For the text-containing cell, return its midpoint in [x, y] coordinate format. 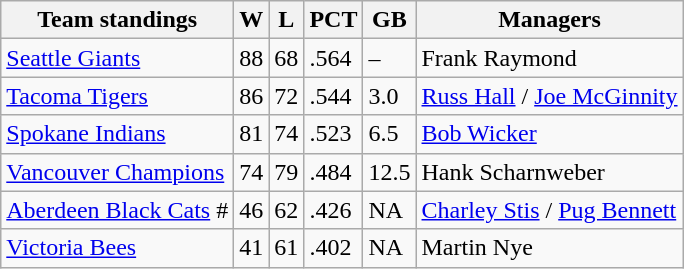
Victoria Bees [118, 248]
Managers [550, 20]
.426 [334, 210]
– [390, 58]
88 [252, 58]
62 [286, 210]
72 [286, 96]
Seattle Giants [118, 58]
Spokane Indians [118, 134]
Charley Stis / Pug Bennett [550, 210]
Frank Raymond [550, 58]
6.5 [390, 134]
46 [252, 210]
.484 [334, 172]
61 [286, 248]
Bob Wicker [550, 134]
3.0 [390, 96]
PCT [334, 20]
68 [286, 58]
Vancouver Champions [118, 172]
.564 [334, 58]
Hank Scharnweber [550, 172]
Team standings [118, 20]
12.5 [390, 172]
79 [286, 172]
GB [390, 20]
86 [252, 96]
Aberdeen Black Cats # [118, 210]
Martin Nye [550, 248]
Tacoma Tigers [118, 96]
.544 [334, 96]
Russ Hall / Joe McGinnity [550, 96]
81 [252, 134]
.523 [334, 134]
W [252, 20]
41 [252, 248]
.402 [334, 248]
L [286, 20]
